Determine the (X, Y) coordinate at the center of the cell enclosing the given text.  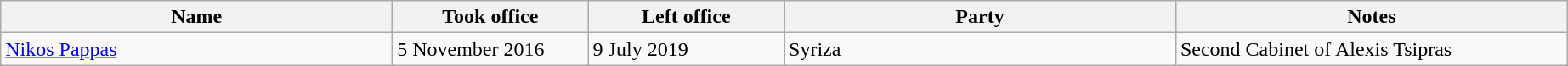
5 November 2016 (490, 49)
Nikos Pappas (197, 49)
Second Cabinet of Alexis Tsipras (1372, 49)
Syriza (981, 49)
Left office (686, 17)
Party (981, 17)
Took office (490, 17)
Notes (1372, 17)
Name (197, 17)
9 July 2019 (686, 49)
